Locate the cell with the specified text and output its [X, Y] center coordinate. 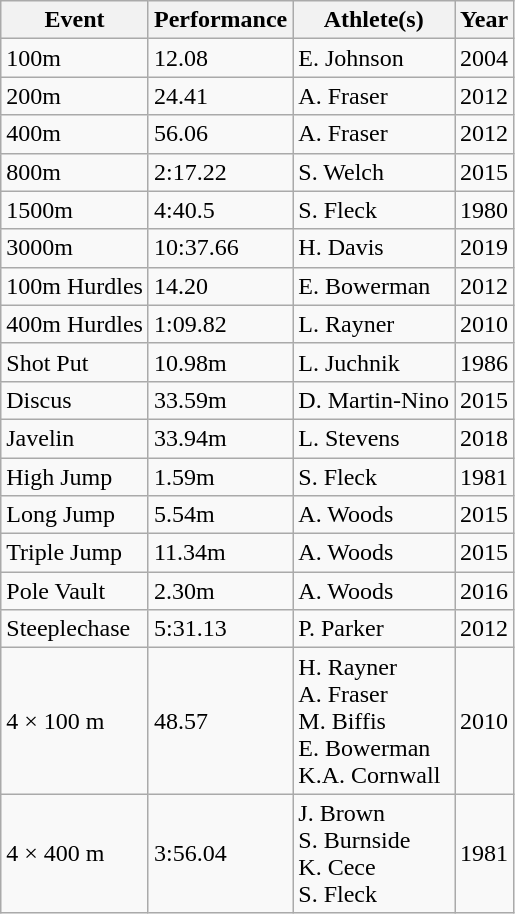
1500m [75, 210]
800m [75, 172]
5:31.13 [220, 629]
Year [484, 20]
H. RaynerA. FraserM. BiffisE. BowermanK.A. Cornwall [374, 721]
Athlete(s) [374, 20]
3:56.04 [220, 854]
P. Parker [374, 629]
1980 [484, 210]
S. Welch [374, 172]
Shot Put [75, 362]
4 × 100 m [75, 721]
200m [75, 96]
D. Martin-Nino [374, 400]
2018 [484, 438]
33.59m [220, 400]
Event [75, 20]
E. Johnson [374, 58]
E. Bowerman [374, 286]
Steeplechase [75, 629]
14.20 [220, 286]
48.57 [220, 721]
Triple Jump [75, 553]
1:09.82 [220, 324]
56.06 [220, 134]
1.59m [220, 477]
10.98m [220, 362]
100m [75, 58]
L. Juchnik [374, 362]
4:40.5 [220, 210]
L. Rayner [374, 324]
4 × 400 m [75, 854]
24.41 [220, 96]
2.30m [220, 591]
L. Stevens [374, 438]
100m Hurdles [75, 286]
12.08 [220, 58]
Pole Vault [75, 591]
Long Jump [75, 515]
2019 [484, 248]
11.34m [220, 553]
3000m [75, 248]
Javelin [75, 438]
5.54m [220, 515]
1986 [484, 362]
2004 [484, 58]
33.94m [220, 438]
J. BrownS. BurnsideK. CeceS. Fleck [374, 854]
2016 [484, 591]
High Jump [75, 477]
Discus [75, 400]
H. Davis [374, 248]
Performance [220, 20]
10:37.66 [220, 248]
400m Hurdles [75, 324]
400m [75, 134]
2:17.22 [220, 172]
